Locate the cell with the specified text and output its (X, Y) center coordinate. 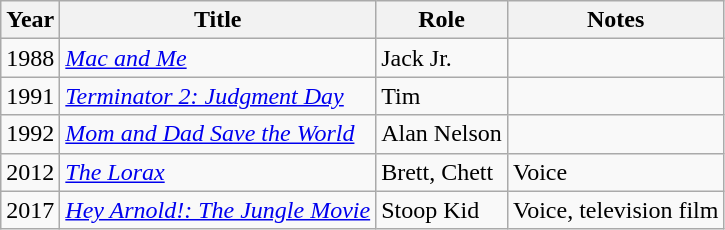
2012 (30, 172)
1992 (30, 134)
Brett, Chett (442, 172)
Alan Nelson (442, 134)
Stoop Kid (442, 210)
Voice (616, 172)
Hey Arnold!: The Jungle Movie (218, 210)
Role (442, 20)
2017 (30, 210)
Tim (442, 96)
The Lorax (218, 172)
Jack Jr. (442, 58)
Terminator 2: Judgment Day (218, 96)
Mac and Me (218, 58)
Year (30, 20)
Voice, television film (616, 210)
1991 (30, 96)
Title (218, 20)
1988 (30, 58)
Notes (616, 20)
Mom and Dad Save the World (218, 134)
